Return [x, y] of the center of cell containing provided text 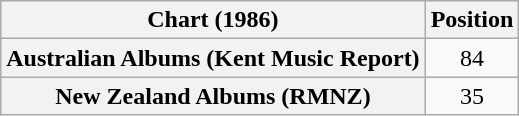
New Zealand Albums (RMNZ) [213, 96]
Position [472, 20]
35 [472, 96]
Chart (1986) [213, 20]
Australian Albums (Kent Music Report) [213, 58]
84 [472, 58]
